Pinpoint the cell where the given text exists, returning its (x, y) midpoint coordinate. 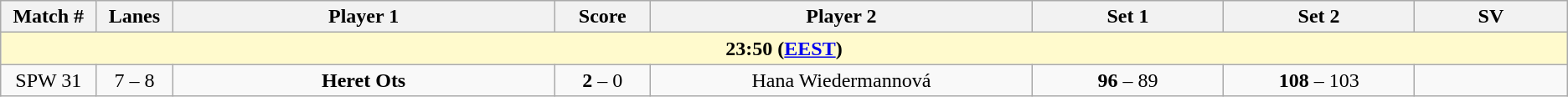
Set 2 (1319, 17)
108 – 103 (1319, 80)
7 – 8 (134, 80)
Hana Wiedermannová (841, 80)
Lanes (134, 17)
Score (602, 17)
SPW 31 (49, 80)
23:50 (EEST) (784, 48)
Player 2 (841, 17)
Player 1 (364, 17)
Set 1 (1127, 17)
SV (1491, 17)
Match # (49, 17)
96 – 89 (1127, 80)
Heret Ots (364, 80)
2 – 0 (602, 80)
